Output the [X, Y] coordinate of the center of the cell containing the given text.  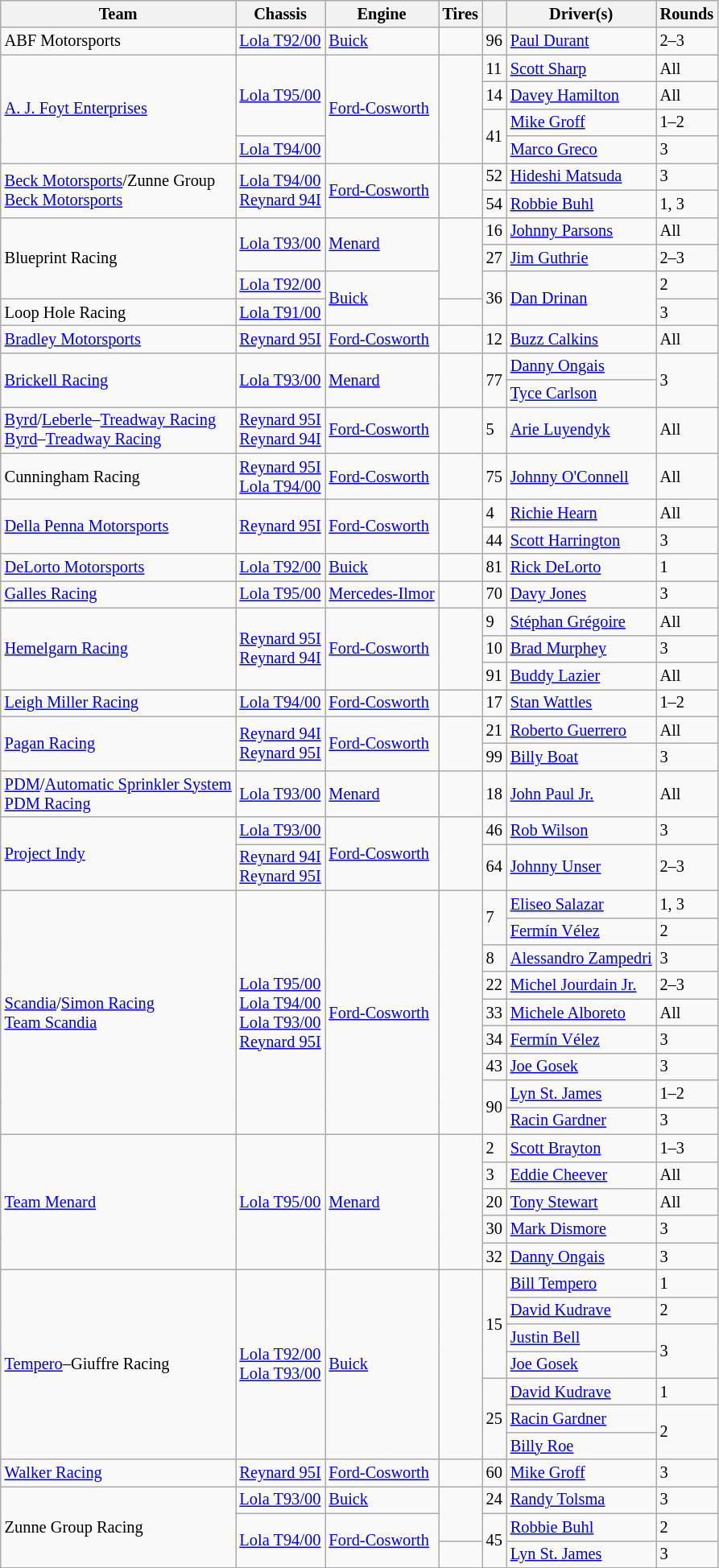
52 [494, 176]
70 [494, 594]
Galles Racing [118, 594]
5 [494, 430]
Loop Hole Racing [118, 312]
17 [494, 703]
30 [494, 1229]
21 [494, 730]
Dan Drinan [581, 298]
Cunningham Racing [118, 477]
Byrd/Leberle–Treadway Racing Byrd–Treadway Racing [118, 430]
Rob Wilson [581, 831]
Johnny Unser [581, 867]
Lola T91/00 [280, 312]
Tires [461, 14]
7 [494, 918]
Brickell Racing [118, 380]
32 [494, 1256]
64 [494, 867]
12 [494, 339]
Lola T92/00Lola T93/00 [280, 1364]
Scandia/Simon Racing Team Scandia [118, 1013]
Tony Stewart [581, 1202]
90 [494, 1108]
Arie Luyendyk [581, 430]
Scott Sharp [581, 68]
20 [494, 1202]
Billy Boat [581, 757]
Engine [382, 14]
43 [494, 1067]
Davey Hamilton [581, 95]
Chassis [280, 14]
Paul Durant [581, 41]
91 [494, 675]
Blueprint Racing [118, 258]
Lola T94/00Reynard 94I [280, 190]
Jim Guthrie [581, 258]
Mark Dismore [581, 1229]
Stéphan Grégoire [581, 621]
Marco Greco [581, 150]
Tempero–Giuffre Racing [118, 1364]
22 [494, 985]
60 [494, 1473]
34 [494, 1039]
Rounds [688, 14]
Randy Tolsma [581, 1500]
Stan Wattles [581, 703]
Michel Jourdain Jr. [581, 985]
Richie Hearn [581, 513]
81 [494, 567]
Tyce Carlson [581, 394]
77 [494, 380]
10 [494, 649]
Scott Brayton [581, 1148]
25 [494, 1418]
Beck Motorsports/Zunne Group Beck Motorsports [118, 190]
18 [494, 794]
Buddy Lazier [581, 675]
Buzz Calkins [581, 339]
99 [494, 757]
Roberto Guerrero [581, 730]
Billy Roe [581, 1446]
DeLorto Motorsports [118, 567]
Hideshi Matsuda [581, 176]
Michele Alboreto [581, 1013]
16 [494, 231]
27 [494, 258]
41 [494, 135]
54 [494, 204]
John Paul Jr. [581, 794]
11 [494, 68]
Scott Harrington [581, 540]
Team [118, 14]
Walker Racing [118, 1473]
44 [494, 540]
Alessandro Zampedri [581, 958]
Eliseo Salazar [581, 904]
Mercedes-Ilmor [382, 594]
15 [494, 1323]
1–3 [688, 1148]
Team Menard [118, 1202]
A. J. Foyt Enterprises [118, 109]
Driver(s) [581, 14]
Bradley Motorsports [118, 339]
46 [494, 831]
8 [494, 958]
24 [494, 1500]
Rick DeLorto [581, 567]
Pagan Racing [118, 744]
Johnny Parsons [581, 231]
Bill Tempero [581, 1283]
36 [494, 298]
Leigh Miller Racing [118, 703]
ABF Motorsports [118, 41]
96 [494, 41]
33 [494, 1013]
Project Indy [118, 853]
Lola T95/00Lola T94/00Lola T93/00Reynard 95I [280, 1013]
4 [494, 513]
Eddie Cheever [581, 1175]
Della Penna Motorsports [118, 526]
14 [494, 95]
9 [494, 621]
Davy Jones [581, 594]
Johnny O'Connell [581, 477]
45 [494, 1541]
75 [494, 477]
PDM/Automatic Sprinkler System PDM Racing [118, 794]
Reynard 95ILola T94/00 [280, 477]
Justin Bell [581, 1338]
Zunne Group Racing [118, 1526]
Hemelgarn Racing [118, 649]
Brad Murphey [581, 649]
